Determine the (x, y) coordinate at the center of the cell enclosing the given text.  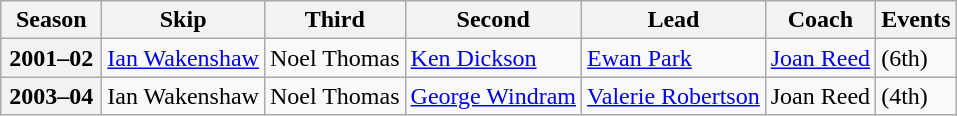
Skip (184, 20)
Second (494, 20)
George Windram (494, 96)
Valerie Robertson (674, 96)
Season (52, 20)
Ewan Park (674, 58)
2001–02 (52, 58)
(4th) (916, 96)
Coach (820, 20)
Ken Dickson (494, 58)
2003–04 (52, 96)
Events (916, 20)
(6th) (916, 58)
Third (334, 20)
Lead (674, 20)
